Output the (x, y) coordinate of the center of the cell containing the given text.  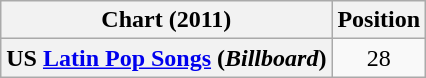
28 (379, 58)
Position (379, 20)
US Latin Pop Songs (Billboard) (166, 58)
Chart (2011) (166, 20)
